Find where the given text appears and provide that cell's center as [X, Y] coordinate. 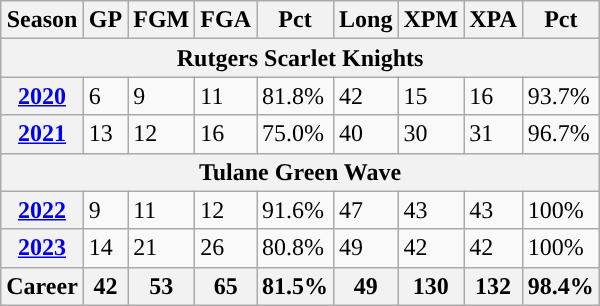
13 [105, 134]
47 [366, 210]
14 [105, 248]
XPA [494, 20]
FGM [162, 20]
75.0% [294, 134]
XPM [431, 20]
80.8% [294, 248]
Career [42, 286]
Long [366, 20]
93.7% [560, 96]
96.7% [560, 134]
2022 [42, 210]
26 [226, 248]
2020 [42, 96]
30 [431, 134]
81.5% [294, 286]
65 [226, 286]
6 [105, 96]
53 [162, 286]
GP [105, 20]
15 [431, 96]
21 [162, 248]
40 [366, 134]
130 [431, 286]
2021 [42, 134]
Rutgers Scarlet Knights [300, 58]
91.6% [294, 210]
98.4% [560, 286]
31 [494, 134]
Season [42, 20]
FGA [226, 20]
2023 [42, 248]
81.8% [294, 96]
132 [494, 286]
Tulane Green Wave [300, 172]
